Locate the cell with the specified text and output its (X, Y) center coordinate. 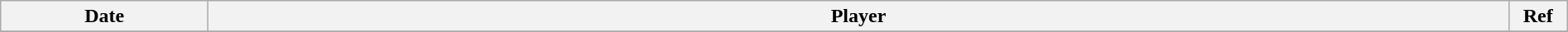
Date (104, 16)
Player (858, 16)
Ref (1538, 16)
